Output the (X, Y) coordinate of the center of the cell containing the given text.  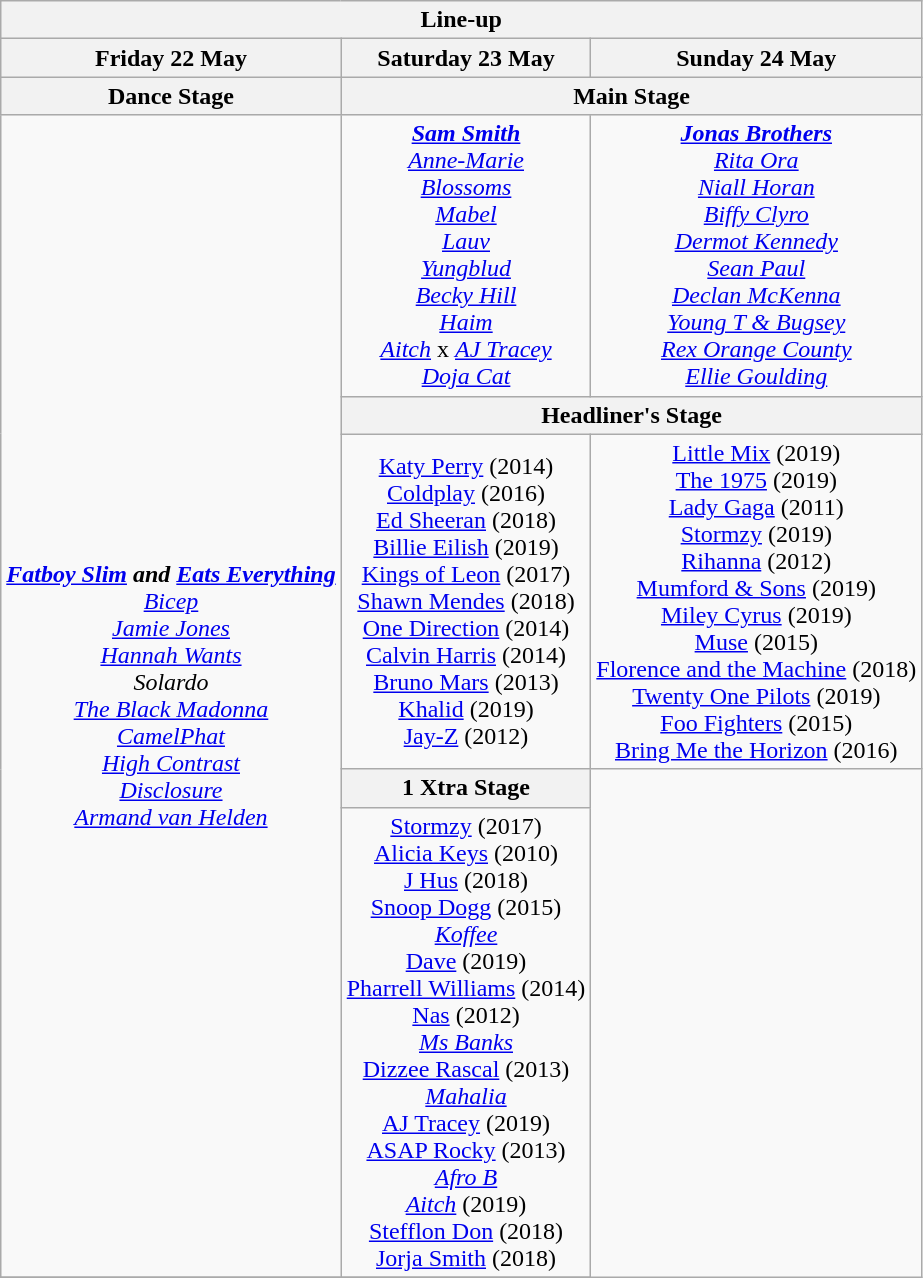
Fatboy Slim and Eats Everything Bicep Jamie Jones Hannah Wants Solardo The Black Madonna CamelPhat High Contrast Disclosure Armand van Helden (171, 696)
Main Stage (632, 96)
Dance Stage (171, 96)
Sam Smith Anne-Marie Blossoms Mabel Lauv Yungblud Becky Hill Haim Aitch x AJ Tracey Doja Cat (466, 256)
Sunday 24 May (756, 58)
Saturday 23 May (466, 58)
Line-up (462, 20)
Friday 22 May (171, 58)
Headliner's Stage (632, 415)
1 Xtra Stage (466, 788)
Jonas Brothers Rita Ora Niall Horan Biffy Clyro Dermot Kennedy Sean Paul Declan McKenna Young T & Bugsey Rex Orange County Ellie Goulding (756, 256)
